Search for the cell housing the specified text and yield its [X, Y] center coordinate. 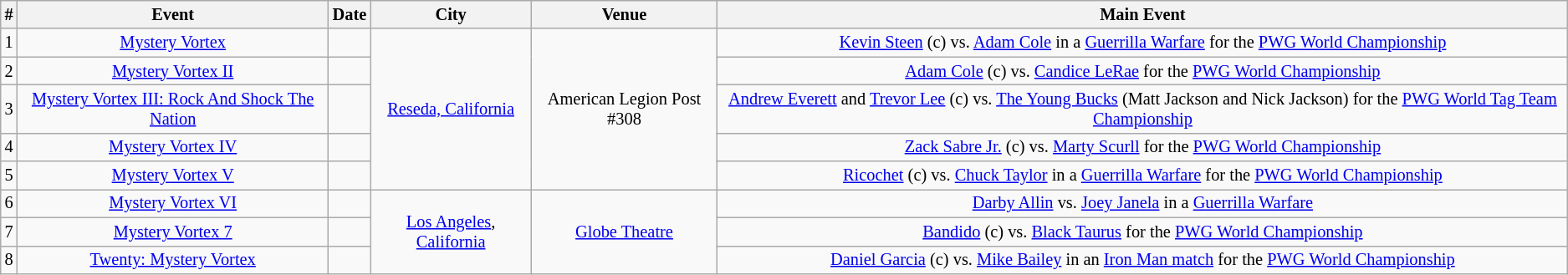
Adam Cole (c) vs. Candice LeRae for the PWG World Championship [1142, 71]
Daniel Garcia (c) vs. Mike Bailey in an Iron Man match for the PWG World Championship [1142, 260]
Main Event [1142, 14]
Mystery Vortex IV [173, 147]
Event [173, 14]
Kevin Steen (c) vs. Adam Cole in a Guerrilla Warfare for the PWG World Championship [1142, 43]
Globe Theatre [624, 231]
# [9, 14]
Reseda, California [451, 109]
American Legion Post #308 [624, 109]
Venue [624, 14]
8 [9, 260]
Ricochet (c) vs. Chuck Taylor in a Guerrilla Warfare for the PWG World Championship [1142, 176]
Mystery Vortex II [173, 71]
2 [9, 71]
3 [9, 109]
Andrew Everett and Trevor Lee (c) vs. The Young Bucks (Matt Jackson and Nick Jackson) for the PWG World Tag Team Championship [1142, 109]
Zack Sabre Jr. (c) vs. Marty Scurll for the PWG World Championship [1142, 147]
Date [350, 14]
Mystery Vortex V [173, 176]
Los Angeles, California [451, 231]
6 [9, 203]
1 [9, 43]
Bandido (c) vs. Black Taurus for the PWG World Championship [1142, 232]
Twenty: Mystery Vortex [173, 260]
Darby Allin vs. Joey Janela in a Guerrilla Warfare [1142, 203]
Mystery Vortex III: Rock And Shock The Nation [173, 109]
5 [9, 176]
Mystery Vortex VI [173, 203]
4 [9, 147]
7 [9, 232]
City [451, 14]
Mystery Vortex [173, 43]
Mystery Vortex 7 [173, 232]
